Scan for the cell matching the given text and deliver its (X, Y) coordinate at center. 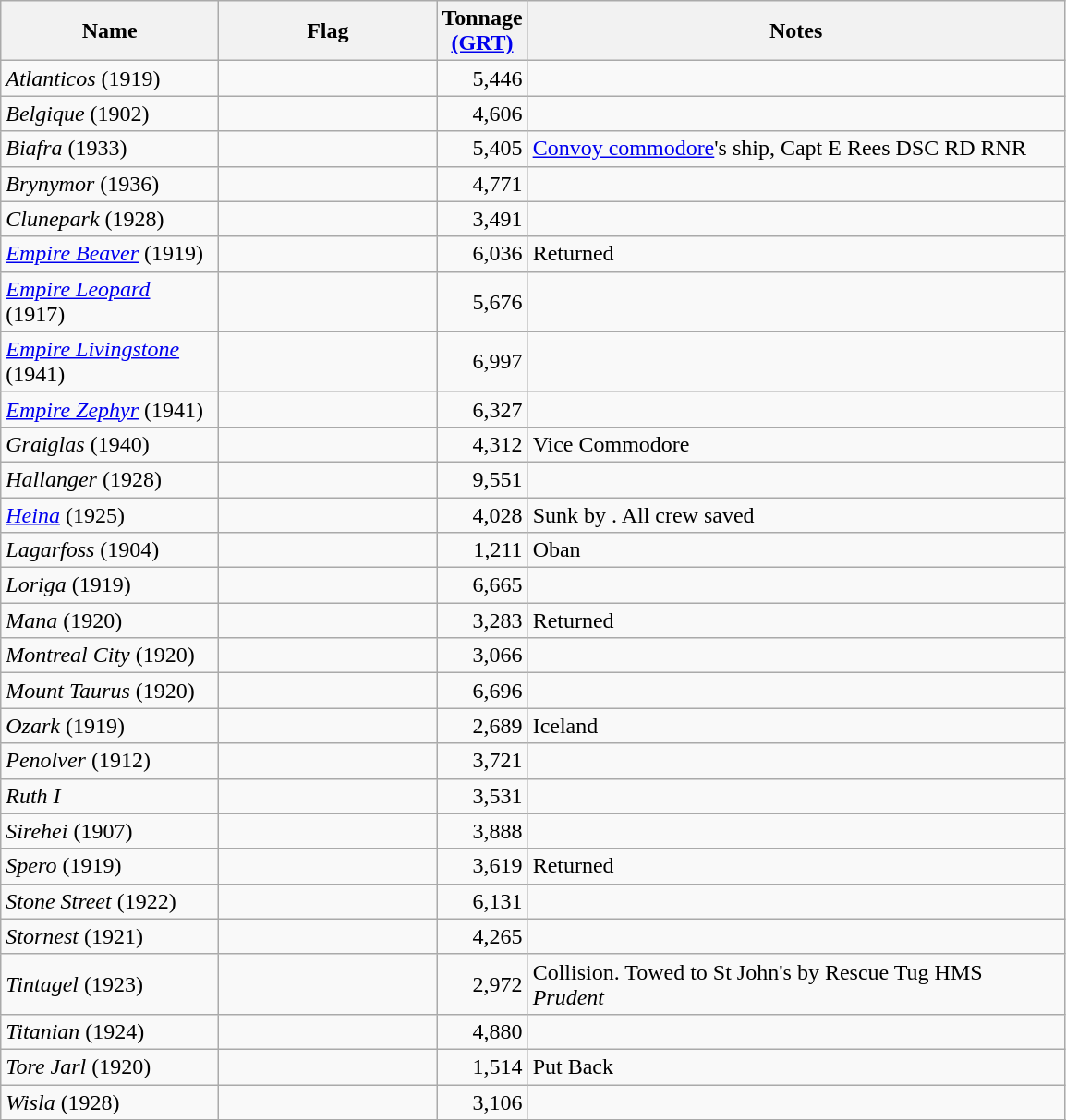
3,531 (482, 796)
4,028 (482, 514)
Heina (1925) (110, 514)
Collision. Towed to St John's by Rescue Tug HMS Prudent (796, 984)
9,551 (482, 479)
Mana (1920) (110, 620)
Ruth I (110, 796)
Spero (1919) (110, 866)
6,665 (482, 585)
Montreal City (1920) (110, 656)
Belgique (1902) (110, 114)
3,066 (482, 656)
Empire Livingstone (1941) (110, 362)
Wisla (1928) (110, 1102)
Iceland (796, 726)
5,446 (482, 78)
Flag (328, 31)
2,972 (482, 984)
Hallanger (1928) (110, 479)
3,619 (482, 866)
3,491 (482, 219)
4,312 (482, 444)
Stone Street (1922) (110, 901)
Lagarfoss (1904) (110, 550)
5,405 (482, 149)
6,696 (482, 691)
5,676 (482, 301)
Oban (796, 550)
4,606 (482, 114)
Tonnage (GRT) (482, 31)
1,514 (482, 1066)
Mount Taurus (1920) (110, 691)
Titanian (1924) (110, 1031)
Sunk by . All crew saved (796, 514)
Tore Jarl (1920) (110, 1066)
Empire Zephyr (1941) (110, 409)
Brynymor (1936) (110, 184)
Notes (796, 31)
3,721 (482, 761)
Graiglas (1940) (110, 444)
6,131 (482, 901)
Convoy commodore's ship, Capt E Rees DSC RD RNR (796, 149)
6,327 (482, 409)
Vice Commodore (796, 444)
4,880 (482, 1031)
6,036 (482, 254)
4,265 (482, 936)
Put Back (796, 1066)
3,106 (482, 1102)
Penolver (1912) (110, 761)
Empire Beaver (1919) (110, 254)
1,211 (482, 550)
Sirehei (1907) (110, 831)
Stornest (1921) (110, 936)
3,888 (482, 831)
Loriga (1919) (110, 585)
4,771 (482, 184)
Atlanticos (1919) (110, 78)
Clunepark (1928) (110, 219)
Ozark (1919) (110, 726)
Empire Leopard (1917) (110, 301)
6,997 (482, 362)
Name (110, 31)
3,283 (482, 620)
Biafra (1933) (110, 149)
Tintagel (1923) (110, 984)
2,689 (482, 726)
